Detect which cell encompasses the target text, then output its (x, y) center coordinate. 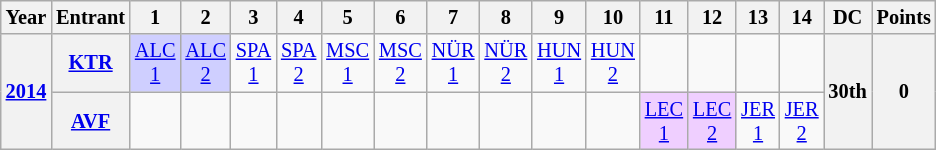
1 (155, 17)
JER1 (758, 121)
6 (400, 17)
LEC1 (664, 121)
LEC2 (712, 121)
MSC2 (400, 63)
2014 (26, 92)
14 (802, 17)
3 (254, 17)
30th (848, 92)
9 (559, 17)
SPA1 (254, 63)
8 (506, 17)
Entrant (90, 17)
ALC1 (155, 63)
0 (904, 92)
NÜR1 (454, 63)
4 (298, 17)
MSC1 (348, 63)
13 (758, 17)
HUN1 (559, 63)
Points (904, 17)
12 (712, 17)
DC (848, 17)
KTR (90, 63)
SPA2 (298, 63)
JER2 (802, 121)
ALC2 (205, 63)
2 (205, 17)
Year (26, 17)
5 (348, 17)
NÜR2 (506, 63)
11 (664, 17)
AVF (90, 121)
HUN2 (613, 63)
10 (613, 17)
7 (454, 17)
